Find where the given text appears and provide that cell's center as [x, y] coordinate. 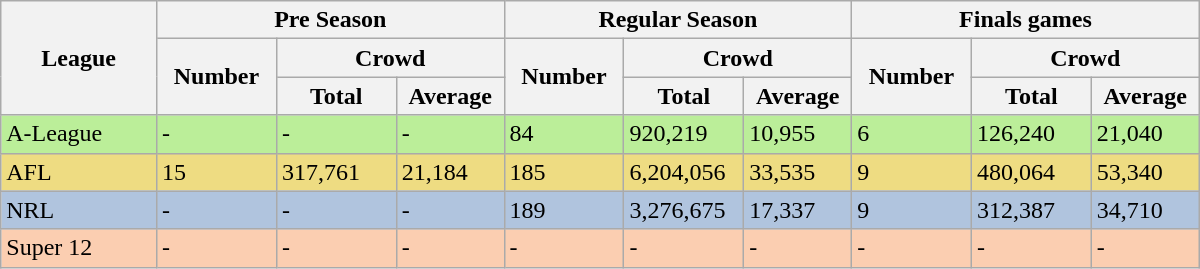
League [79, 58]
6 [912, 134]
NRL [79, 210]
33,535 [798, 172]
21,184 [450, 172]
A-League [79, 134]
Super 12 [79, 248]
34,710 [1145, 210]
920,219 [684, 134]
53,340 [1145, 172]
21,040 [1145, 134]
15 [217, 172]
185 [564, 172]
3,276,675 [684, 210]
Finals games [1026, 20]
189 [564, 210]
84 [564, 134]
Regular Season [678, 20]
Pre Season [331, 20]
AFL [79, 172]
6,204,056 [684, 172]
10,955 [798, 134]
126,240 [1031, 134]
17,337 [798, 210]
317,761 [336, 172]
480,064 [1031, 172]
312,387 [1031, 210]
